For the text-containing cell, return its midpoint in [X, Y] coordinate format. 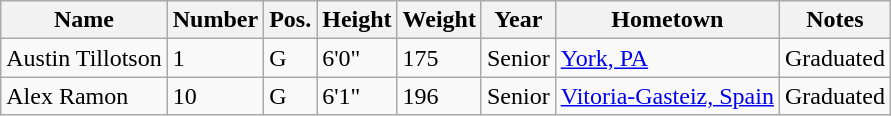
196 [439, 96]
Number [215, 20]
Alex Ramon [84, 96]
Weight [439, 20]
1 [215, 58]
Name [84, 20]
Notes [834, 20]
10 [215, 96]
Year [518, 20]
Hometown [667, 20]
Pos. [290, 20]
York, PA [667, 58]
175 [439, 58]
6'0" [357, 58]
Vitoria-Gasteiz, Spain [667, 96]
Height [357, 20]
Austin Tillotson [84, 58]
6'1" [357, 96]
